Scan for the cell matching the given text and deliver its (X, Y) coordinate at center. 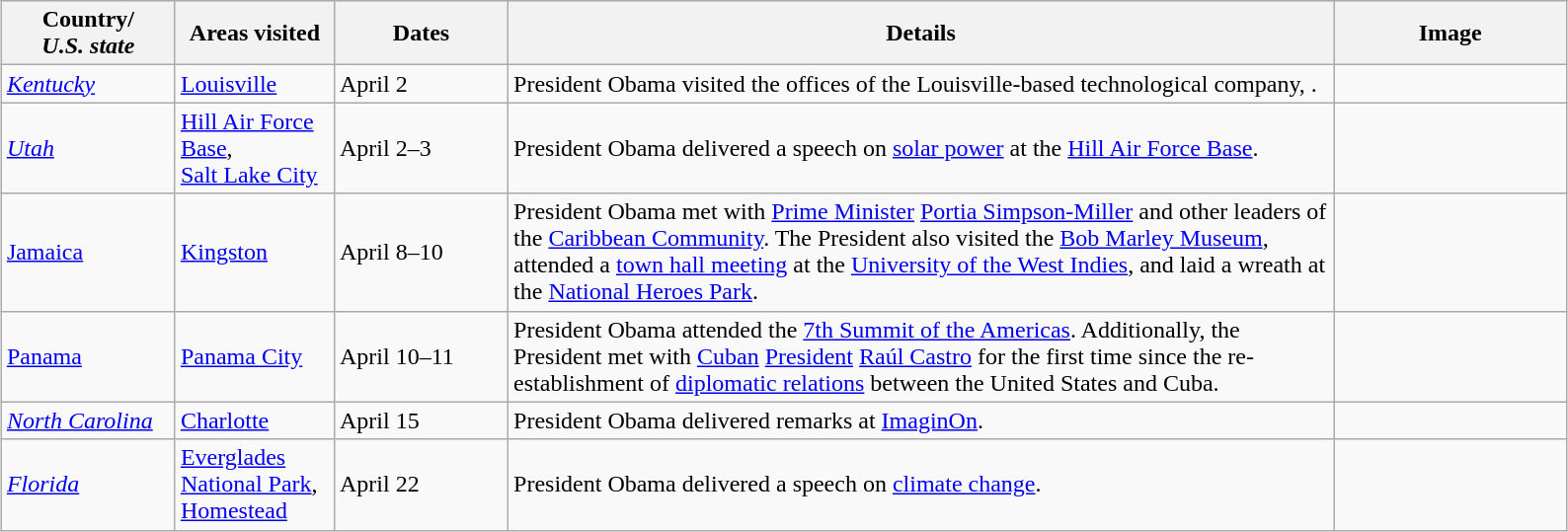
Florida (88, 485)
President Obama delivered a speech on solar power at the Hill Air Force Base. (921, 148)
Hill Air Force Base,Salt Lake City (255, 148)
Kentucky (88, 84)
April 2–3 (421, 148)
Charlotte (255, 420)
April 22 (421, 485)
April 15 (421, 420)
Areas visited (255, 34)
Panama (88, 356)
Image (1450, 34)
President Obama visited the offices of the Louisville-based technological company, . (921, 84)
Details (921, 34)
North Carolina (88, 420)
Everglades National Park,Homestead (255, 485)
Country/U.S. state (88, 34)
Kingston (255, 253)
Dates (421, 34)
April 8–10 (421, 253)
Jamaica (88, 253)
Louisville (255, 84)
April 10–11 (421, 356)
April 2 (421, 84)
Utah (88, 148)
President Obama delivered remarks at ImaginOn. (921, 420)
Panama City (255, 356)
President Obama delivered a speech on climate change. (921, 485)
